Return the (X, Y) coordinate for the center point of the cell that contains the specified text.  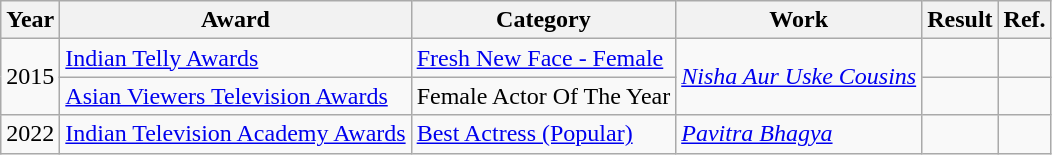
Award (236, 20)
2015 (30, 77)
Best Actress (Popular) (544, 134)
Category (544, 20)
Indian Television Academy Awards (236, 134)
Asian Viewers Television Awards (236, 96)
Year (30, 20)
Fresh New Face - Female (544, 58)
2022 (30, 134)
Female Actor Of The Year (544, 96)
Result (960, 20)
Work (799, 20)
Ref. (1024, 20)
Nisha Aur Uske Cousins (799, 77)
Indian Telly Awards (236, 58)
Pavitra Bhagya (799, 134)
